Extract the [x, y] coordinate from the center of the cell holding the provided text.  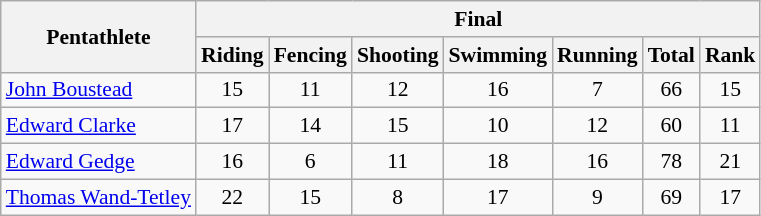
John Boustead [98, 90]
60 [672, 126]
Total [672, 55]
Edward Gedge [98, 162]
14 [310, 126]
Riding [232, 55]
Running [598, 55]
Shooting [398, 55]
78 [672, 162]
Swimming [498, 55]
18 [498, 162]
22 [232, 197]
21 [730, 162]
Rank [730, 55]
Final [478, 19]
7 [598, 90]
9 [598, 197]
6 [310, 162]
Fencing [310, 55]
66 [672, 90]
Thomas Wand-Tetley [98, 197]
69 [672, 197]
10 [498, 126]
Edward Clarke [98, 126]
Pentathlete [98, 36]
8 [398, 197]
